Extract the [x, y] coordinate from the center of the cell holding the provided text.  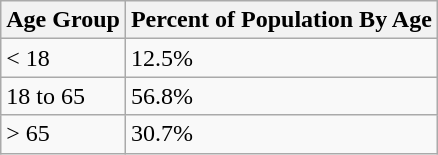
18 to 65 [64, 96]
< 18 [64, 58]
Age Group [64, 20]
56.8% [281, 96]
12.5% [281, 58]
> 65 [64, 134]
Percent of Population By Age [281, 20]
30.7% [281, 134]
